Locate the cell with the specified text and output its [X, Y] center coordinate. 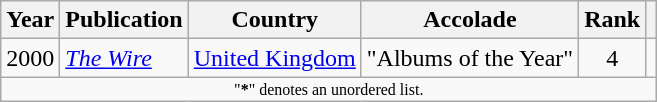
Country [274, 20]
United Kingdom [274, 58]
Rank [612, 20]
Year [30, 20]
Publication [124, 20]
Accolade [470, 20]
"*" denotes an unordered list. [329, 89]
2000 [30, 58]
The Wire [124, 58]
"Albums of the Year" [470, 58]
4 [612, 58]
